Capture the cell that displays the provided text and extract its (x, y) central coordinate. 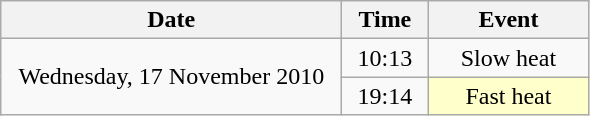
Time (385, 20)
Date (172, 20)
Fast heat (508, 96)
Slow heat (508, 58)
Wednesday, 17 November 2010 (172, 77)
19:14 (385, 96)
Event (508, 20)
10:13 (385, 58)
